Detect which cell encompasses the target text, then output its (x, y) center coordinate. 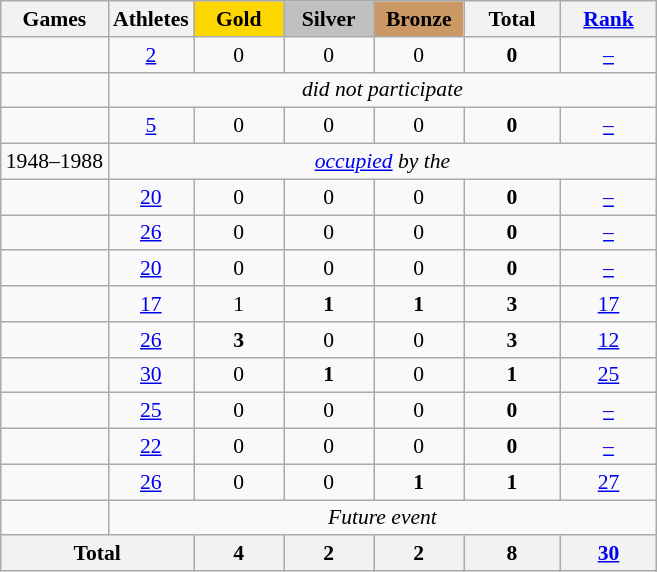
27 (608, 482)
did not participate (382, 90)
Silver (329, 19)
4 (239, 554)
12 (608, 340)
8 (512, 554)
1948–1988 (54, 162)
Gold (239, 19)
5 (151, 126)
occupied by the (382, 162)
Future event (382, 518)
Rank (608, 19)
Athletes (151, 19)
Games (54, 19)
22 (151, 447)
Bronze (419, 19)
